Scan for the cell matching the given text and deliver its [X, Y] coordinate at center. 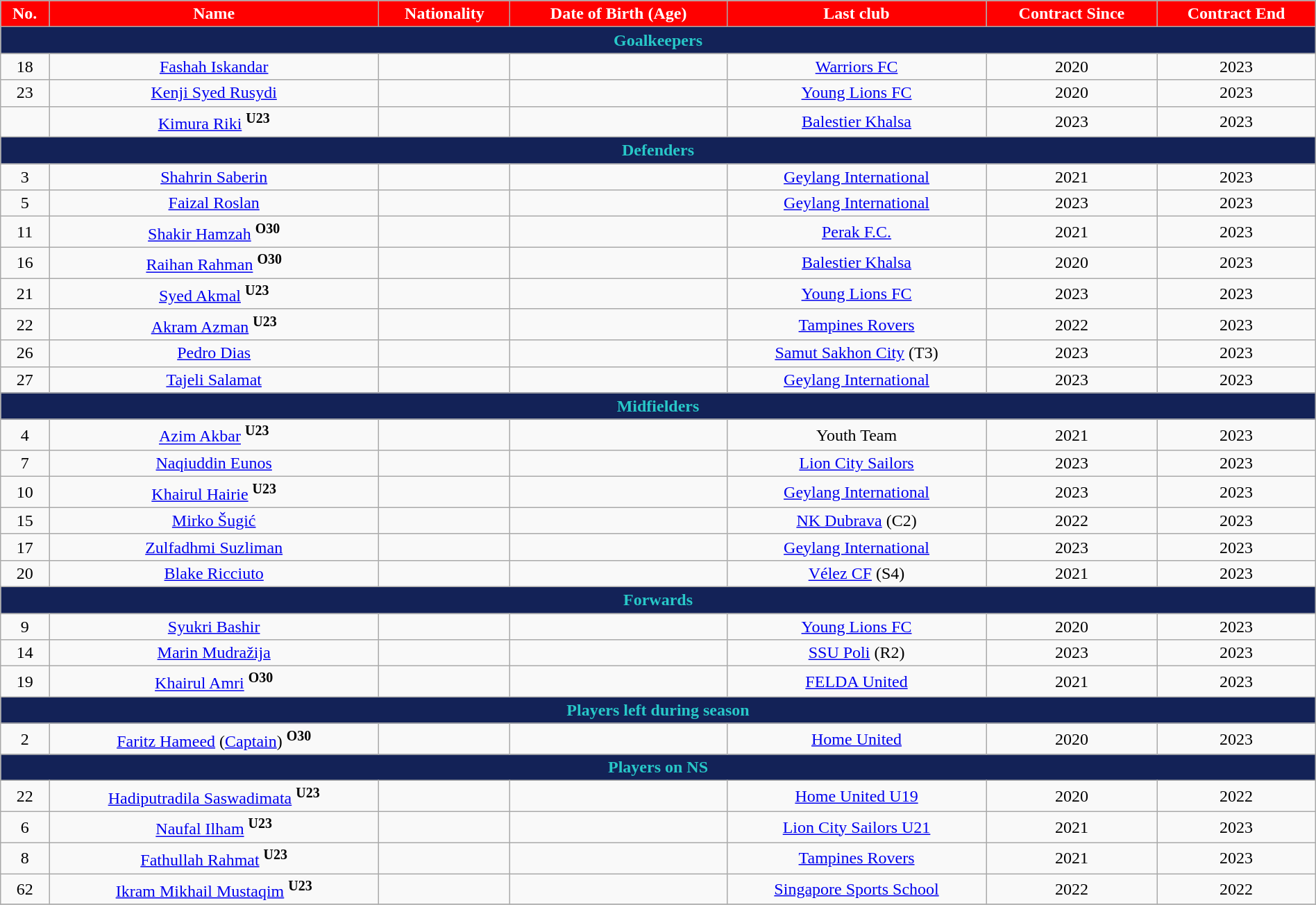
8 [25, 858]
FELDA United [857, 682]
Players left during season [658, 710]
Kimura Riki U23 [214, 122]
6 [25, 827]
Kenji Syed Rusydi [214, 93]
Last club [857, 14]
Youth Team [857, 434]
Azim Akbar U23 [214, 434]
Pedro Dias [214, 353]
Khairul Hairie U23 [214, 493]
NK Dubrava (C2) [857, 521]
Samut Sakhon City (T3) [857, 353]
Zulfadhmi Suzliman [214, 547]
16 [25, 262]
Defenders [658, 151]
14 [25, 653]
Lion City Sailors [857, 464]
10 [25, 493]
Blake Ricciuto [214, 573]
15 [25, 521]
Home United [857, 738]
17 [25, 547]
Vélez CF (S4) [857, 573]
18 [25, 67]
Naufal Ilham U23 [214, 827]
62 [25, 890]
7 [25, 464]
Tajeli Salamat [214, 380]
23 [25, 93]
Syukri Bashir [214, 627]
Warriors FC [857, 67]
Syed Akmal U23 [214, 294]
Fathullah Rahmat U23 [214, 858]
Shahrin Saberin [214, 177]
Ikram Mikhail Mustaqim U23 [214, 890]
Faritz Hameed (Captain) O30 [214, 738]
Shakir Hamzah O30 [214, 232]
Home United U19 [857, 797]
9 [25, 627]
Akram Azman U23 [214, 325]
19 [25, 682]
Contract End [1236, 14]
26 [25, 353]
Name [214, 14]
Mirko Šugić [214, 521]
21 [25, 294]
Nationality [444, 14]
No. [25, 14]
Players on NS [658, 768]
Raihan Rahman O30 [214, 262]
Naqiuddin Eunos [214, 464]
2 [25, 738]
20 [25, 573]
Midfielders [658, 406]
Fashah Iskandar [214, 67]
4 [25, 434]
5 [25, 203]
11 [25, 232]
Singapore Sports School [857, 890]
SSU Poli (R2) [857, 653]
Forwards [658, 600]
Contract Since [1072, 14]
Date of Birth (Age) [618, 14]
3 [25, 177]
Goalkeepers [658, 40]
Hadiputradila Saswadimata U23 [214, 797]
Perak F.C. [857, 232]
Marin Mudražija [214, 653]
Lion City Sailors U21 [857, 827]
Khairul Amri O30 [214, 682]
27 [25, 380]
Faizal Roslan [214, 203]
